Return (x, y) of the center of cell containing provided text 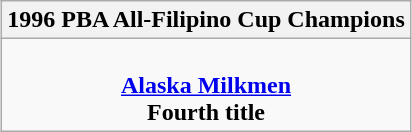
Alaska Milkmen Fourth title (206, 85)
1996 PBA All-Filipino Cup Champions (206, 20)
